Find where the given text appears and provide that cell's center as [x, y] coordinate. 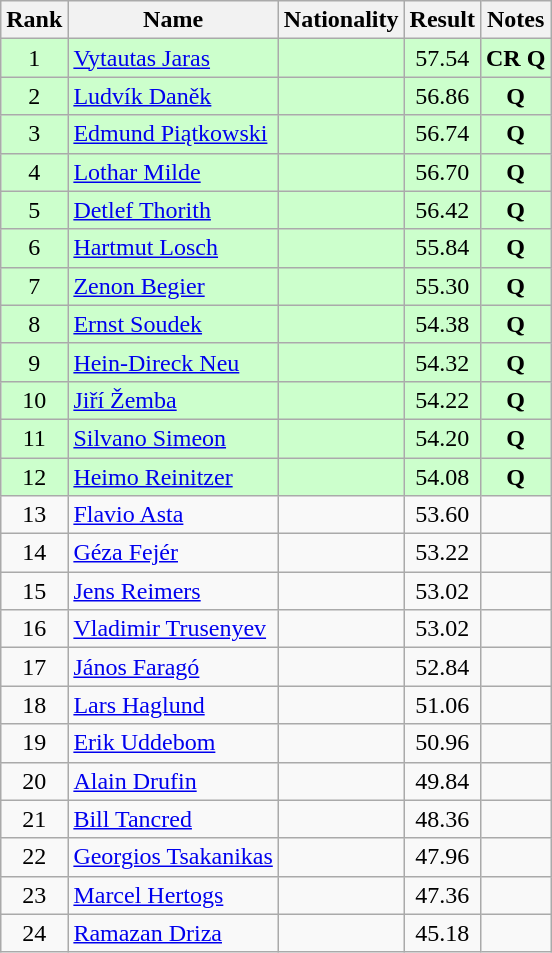
Rank [34, 20]
13 [34, 515]
53.22 [442, 553]
Nationality [341, 20]
Notes [515, 20]
48.36 [442, 819]
Alain Drufin [173, 781]
52.84 [442, 667]
Silvano Simeon [173, 438]
Edmund Piątkowski [173, 134]
Lars Haglund [173, 705]
Ernst Soudek [173, 324]
Detlef Thorith [173, 210]
Heimo Reinitzer [173, 477]
54.38 [442, 324]
50.96 [442, 743]
8 [34, 324]
6 [34, 248]
54.20 [442, 438]
19 [34, 743]
9 [34, 362]
18 [34, 705]
3 [34, 134]
16 [34, 629]
45.18 [442, 933]
Flavio Asta [173, 515]
51.06 [442, 705]
7 [34, 286]
Lothar Milde [173, 172]
17 [34, 667]
22 [34, 857]
Hartmut Losch [173, 248]
53.60 [442, 515]
2 [34, 96]
23 [34, 895]
Vladimir Trusenyev [173, 629]
47.36 [442, 895]
Ramazan Driza [173, 933]
14 [34, 553]
CR Q [515, 58]
56.74 [442, 134]
5 [34, 210]
Jiří Žemba [173, 400]
55.30 [442, 286]
55.84 [442, 248]
Ludvík Daněk [173, 96]
1 [34, 58]
Georgios Tsakanikas [173, 857]
15 [34, 591]
Géza Fejér [173, 553]
54.32 [442, 362]
21 [34, 819]
Marcel Hertogs [173, 895]
56.86 [442, 96]
Zenon Begier [173, 286]
54.08 [442, 477]
56.70 [442, 172]
Name [173, 20]
Vytautas Jaras [173, 58]
4 [34, 172]
Erik Uddebom [173, 743]
Jens Reimers [173, 591]
János Faragó [173, 667]
11 [34, 438]
12 [34, 477]
24 [34, 933]
56.42 [442, 210]
54.22 [442, 400]
10 [34, 400]
Bill Tancred [173, 819]
49.84 [442, 781]
20 [34, 781]
Result [442, 20]
47.96 [442, 857]
57.54 [442, 58]
Hein-Direck Neu [173, 362]
